Return (x, y) of the center of cell containing provided text 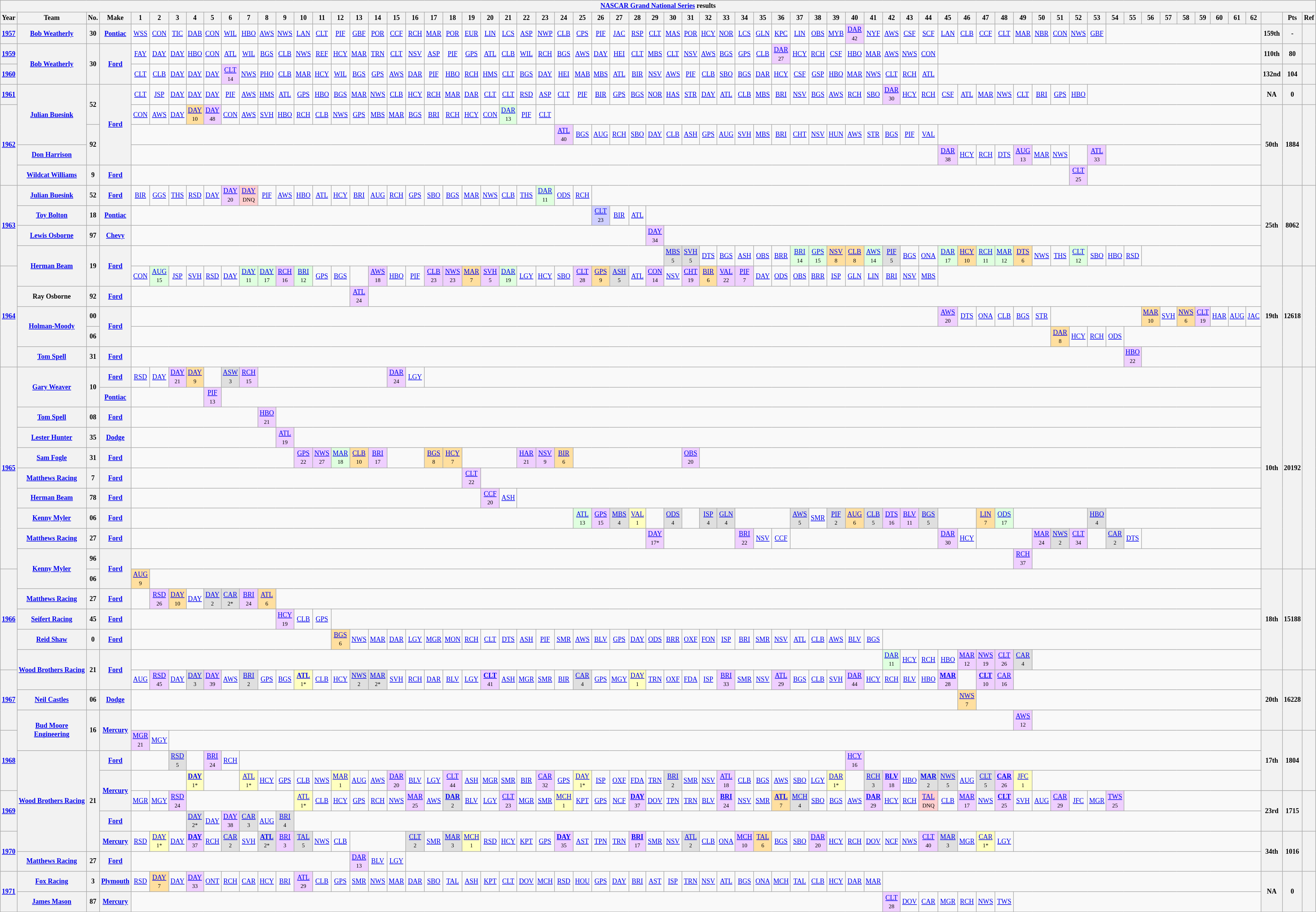
BLV18 (892, 781)
CLT34 (1079, 539)
CLT2 (415, 841)
GGS (159, 195)
20 (490, 18)
41 (873, 18)
DAYDNQ (249, 195)
BGS8 (434, 458)
DAY20 (230, 195)
CLT12 (1079, 256)
34th (1272, 851)
32 (708, 18)
DAR44 (855, 680)
56 (1151, 18)
20192 (1292, 468)
Gary Weaver (51, 387)
1970 (9, 851)
57 (1168, 18)
1969 (9, 811)
CAR29 (1060, 801)
23 (545, 18)
19th (1272, 316)
08 (93, 417)
1959 (9, 54)
96 (93, 559)
HCY19 (285, 619)
DAR1* (836, 781)
Plymouth (115, 882)
MAR2 (928, 781)
DAR24 (397, 377)
PIF7 (745, 276)
CLT41 (490, 680)
RSD26 (159, 599)
DAY7 (159, 882)
NBR (1042, 34)
DAY35 (564, 841)
VAL22 (726, 276)
17 (434, 18)
TAL6 (763, 841)
1963 (9, 226)
Pts (1292, 18)
1967 (9, 700)
46 (967, 18)
DAY17* (655, 539)
MON (453, 639)
NWP (545, 34)
47 (986, 18)
TIC (177, 34)
JFC1 (1023, 781)
GPS9 (601, 276)
ATL40 (564, 135)
51 (1060, 18)
Make (115, 18)
NASCAR Grand National Series results (658, 6)
ONT (213, 882)
CPS (583, 34)
No. (93, 18)
PIF2 (836, 518)
8062 (1292, 226)
ODS4 (673, 518)
RCH15 (249, 377)
ASH5 (619, 276)
4 (195, 18)
MAR24 (1042, 539)
ATL33 (1097, 155)
BRI22 (745, 539)
1961 (9, 94)
1884 (1292, 145)
1804 (1292, 760)
NWS5 (948, 781)
Wildcat Williams (51, 175)
TAL5 (303, 841)
Year (9, 18)
HCY16 (855, 760)
SCF (928, 34)
CAR2* (230, 599)
HBO4 (1097, 518)
DAR38 (948, 155)
12618 (1292, 316)
NSV9 (545, 458)
HUN (836, 135)
Ref (1309, 18)
CLT26 (1004, 660)
DAR2 (453, 801)
53 (1097, 18)
Don Harrison (51, 155)
1 (141, 18)
DAR27 (781, 54)
DAR29 (873, 801)
55 (1133, 18)
HAR (1219, 316)
24 (564, 18)
BGS6 (341, 639)
MAR1 (341, 781)
60 (1219, 18)
MAR18 (341, 458)
ATL7 (781, 801)
CAR16 (1004, 680)
10th (1272, 468)
Bud Moore Engineering (51, 730)
FAY (141, 54)
CLT10 (986, 680)
37 (800, 18)
RCH37 (1023, 559)
CLB5 (873, 518)
MBS4 (619, 518)
22 (526, 18)
00 (93, 316)
CLB23 (434, 276)
50th (1272, 145)
HAR21 (526, 458)
DAY9 (195, 377)
ATL2* (267, 841)
NWS27 (322, 458)
38 (818, 18)
LIN7 (986, 518)
59 (1203, 18)
48 (1004, 18)
Reid Shaw (51, 639)
34 (745, 18)
16228 (1292, 700)
11 (322, 18)
RCH3 (873, 781)
ATL13 (583, 518)
39 (836, 18)
DTS16 (892, 518)
Team (51, 18)
CAR1* (986, 841)
BRI3 (285, 841)
2 (159, 18)
33 (726, 18)
CAR3 (249, 821)
40 (855, 18)
ATL6 (267, 599)
80 (1292, 54)
6 (230, 18)
97 (93, 236)
43 (910, 18)
DAY11 (249, 276)
DAB (195, 34)
MBS5 (673, 256)
8 (267, 18)
54 (1115, 18)
GSP (818, 74)
AUG6 (855, 518)
42 (892, 18)
MAR25 (415, 801)
VAL1 (638, 518)
DAY38 (230, 821)
5 (213, 18)
62 (1254, 18)
HBO22 (1133, 357)
Chevy (115, 236)
DAY3 (195, 680)
1960 (9, 74)
PIF13 (213, 397)
AWS5 (800, 518)
RSD45 (159, 680)
17th (1272, 760)
1957 (9, 34)
28 (638, 18)
DAY2* (195, 821)
James Mason (51, 902)
1971 (9, 891)
18th (1272, 619)
HCY10 (967, 256)
DAY2 (213, 599)
NWS6 (1186, 316)
15 (397, 18)
12 (341, 18)
NSV8 (836, 256)
BRI33 (726, 680)
25 (583, 18)
13 (359, 18)
MAS (673, 34)
Toy Bolton (51, 215)
110th (1272, 54)
49 (1023, 18)
BRI4 (285, 821)
NWS23 (453, 276)
ASW3 (230, 377)
Fox Racing (51, 882)
AUG13 (1023, 155)
DAY33 (195, 882)
DAY21 (177, 377)
OBS20 (691, 458)
AUG9 (141, 579)
HOU (583, 882)
Holman-Moody (51, 326)
AWS18 (378, 276)
DAY48 (213, 115)
TALDNQ (928, 801)
Lewis Osborne (51, 236)
MCH4 (800, 801)
1962 (9, 145)
JFC (1079, 801)
23rd (1272, 811)
HCY7 (453, 458)
MAR17 (967, 801)
50 (1042, 18)
14 (378, 18)
ISP4 (708, 518)
CHT19 (691, 276)
61 (1237, 18)
Sam Fogle (51, 458)
HAS (673, 94)
MAR7 (471, 276)
CLB8 (855, 256)
DAR19 (508, 276)
KPC (781, 34)
Lester Hunter (51, 438)
CLT19 (1203, 316)
CLT44 (453, 781)
78 (93, 498)
MAR28 (948, 680)
15188 (1292, 619)
CAR26 (1004, 781)
58 (1186, 18)
AUG15 (159, 276)
159th (1272, 34)
CON14 (655, 276)
MCH10 (745, 841)
BRI12 (303, 276)
TWS25 (1115, 801)
25th (1272, 226)
WSS (141, 34)
ATL18 (726, 781)
CAR32 (545, 781)
Ray Osborne (51, 296)
ATL24 (359, 296)
HBO21 (267, 417)
DAY17 (267, 276)
CCF20 (490, 498)
ATL19 (285, 438)
MAR10 (1151, 316)
CLB10 (359, 458)
NWS7 (967, 700)
87 (93, 902)
104 (1292, 74)
CLT22 (471, 478)
BGS5 (928, 518)
PIF5 (892, 256)
1966 (9, 619)
36 (781, 18)
RSP (638, 34)
DAY34 (655, 236)
DAY39 (213, 680)
RCH16 (285, 276)
PHO (267, 74)
BLV11 (910, 518)
AWS12 (1023, 720)
44 (928, 18)
BRI14 (800, 256)
Seifert Racing (51, 619)
CLT40 (928, 841)
MYB (836, 34)
RSD5 (177, 760)
132nd (1272, 74)
29 (655, 18)
DTS6 (1023, 256)
TWS (1004, 902)
1968 (9, 760)
DAY1 (638, 680)
EUR (471, 34)
ODS17 (1004, 518)
MGR21 (141, 741)
CLT5 (986, 781)
CLT14 (230, 74)
1016 (1292, 851)
- (1292, 34)
NWS19 (986, 660)
REF (322, 54)
FON (708, 639)
26 (601, 18)
VAL (928, 135)
1964 (9, 316)
MAR2* (378, 680)
GPS22 (303, 458)
MAB (583, 74)
Neil Castles (51, 700)
DAR8 (1060, 337)
CHT (800, 135)
AWS20 (948, 316)
DAR17 (948, 256)
AWS14 (873, 256)
GLN4 (726, 518)
DAR42 (855, 34)
NYF (873, 34)
20th (1272, 700)
RSD24 (177, 801)
RCH11 (986, 256)
1965 (9, 468)
ATL2 (691, 841)
1715 (1292, 811)
